Capture the cell that displays the provided text and extract its (x, y) central coordinate. 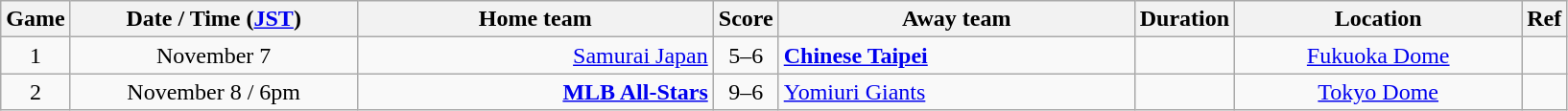
November 7 (213, 55)
November 8 / 6pm (213, 92)
Duration (1184, 19)
9–6 (746, 92)
Samurai Japan (535, 55)
2 (36, 92)
Tokyo Dome (1378, 92)
Fukuoka Dome (1378, 55)
1 (36, 55)
Game (36, 19)
Home team (535, 19)
MLB All-Stars (535, 92)
Location (1378, 19)
Date / Time (JST) (213, 19)
Chinese Taipei (956, 55)
Away team (956, 19)
Yomiuri Giants (956, 92)
5–6 (746, 55)
Ref (1545, 19)
Score (746, 19)
